From the cell containing the given text, extract its center point as (X, Y) coordinate. 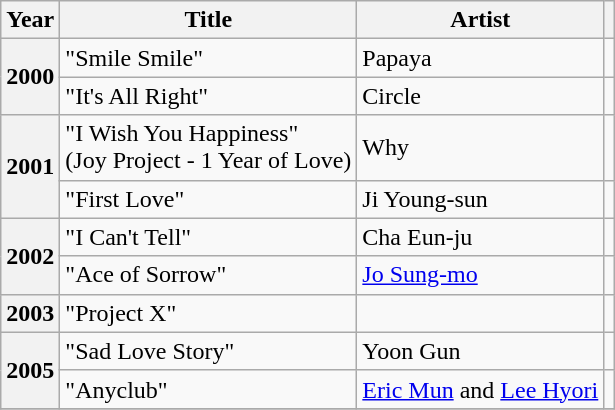
2000 (30, 77)
"Anyclub" (208, 389)
Ji Young-sun (480, 199)
Yoon Gun (480, 351)
Year (30, 20)
Cha Eun-ju (480, 237)
2001 (30, 166)
"First Love" (208, 199)
"Project X" (208, 313)
Circle (480, 96)
"Ace of Sorrow" (208, 275)
"Sad Love Story" (208, 351)
Artist (480, 20)
"Smile Smile" (208, 58)
Why (480, 148)
"I Wish You Happiness" (Joy Project - 1 Year of Love) (208, 148)
Eric Mun and Lee Hyori (480, 389)
2002 (30, 256)
Papaya (480, 58)
Title (208, 20)
2003 (30, 313)
"It's All Right" (208, 96)
Jo Sung-mo (480, 275)
"I Can't Tell" (208, 237)
2005 (30, 370)
